For the text-containing cell, return its midpoint in (X, Y) coordinate format. 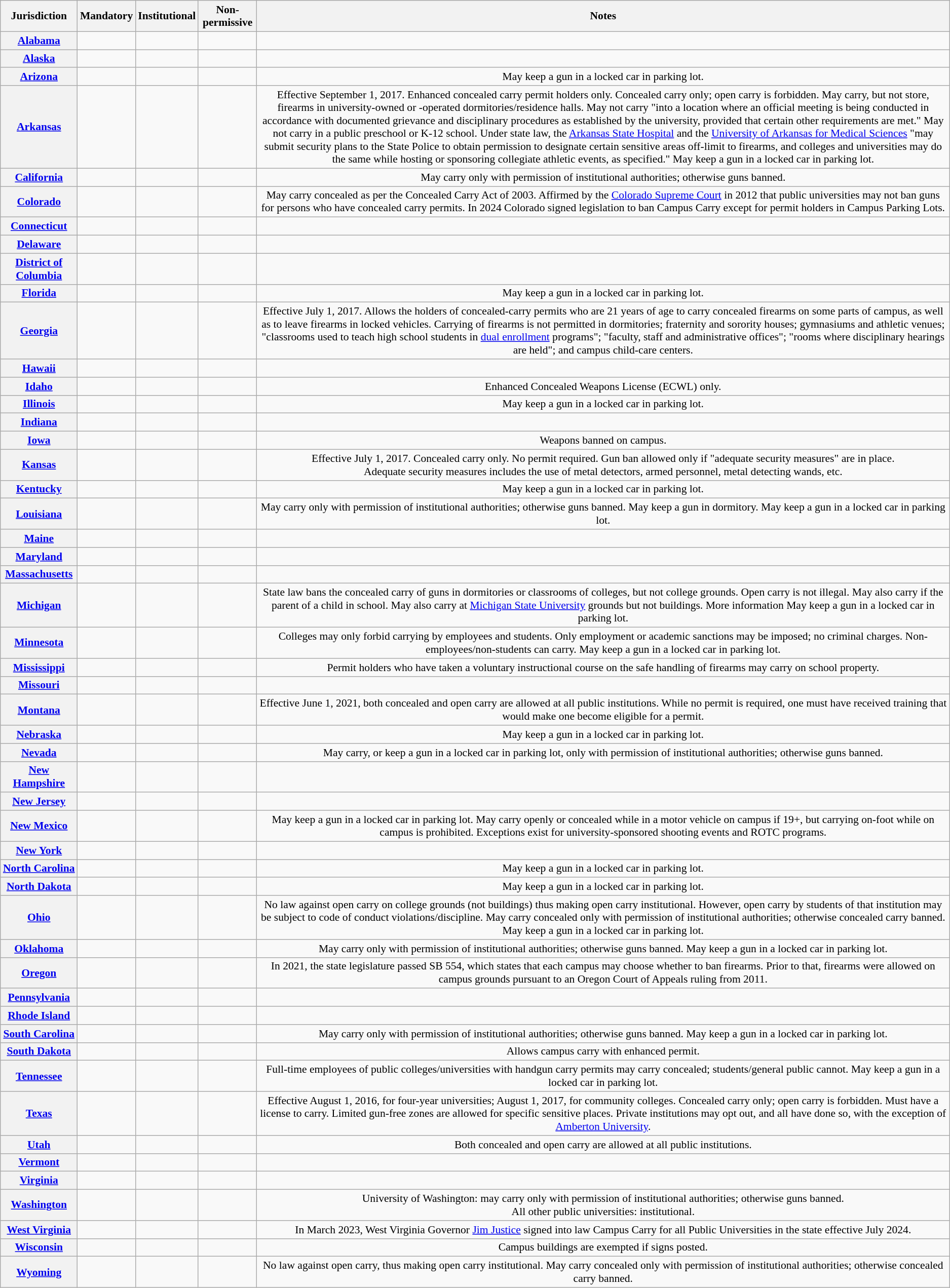
Texas (39, 1113)
Permit holders who have taken a voluntary instructional course on the safe handling of firearms may carry on school property. (603, 668)
Nevada (39, 753)
North Carolina (39, 869)
Virginia (39, 1181)
Weapons banned on campus. (603, 441)
Florida (39, 293)
Mandatory (106, 16)
New Hampshire (39, 777)
District of Columbia (39, 268)
Montana (39, 710)
Allows campus carry with enhanced permit. (603, 1051)
Alabama (39, 41)
Idaho (39, 386)
Campus buildings are exempted if signs posted. (603, 1247)
Wyoming (39, 1272)
New Mexico (39, 826)
Pennsylvania (39, 998)
Notes (603, 16)
May carry, or keep a gun in a locked car in parking lot, only with permission of institutional authorities; otherwise guns banned. (603, 753)
Non-permissive (227, 16)
Louisiana (39, 514)
Arizona (39, 77)
Tennessee (39, 1076)
North Dakota (39, 887)
California (39, 177)
Oregon (39, 972)
Hawaii (39, 368)
Utah (39, 1145)
New York (39, 850)
South Dakota (39, 1051)
West Virginia (39, 1230)
Michigan (39, 606)
Oklahoma (39, 949)
Alaska (39, 59)
New Jersey (39, 802)
Jurisdiction (39, 16)
Nebraska (39, 734)
In March 2023, West Virginia Governor Jim Justice signed into law Campus Carry for all Public Universities in the state effective July 2024. (603, 1230)
Ohio (39, 918)
Massachusetts (39, 574)
Missouri (39, 685)
Minnesota (39, 643)
South Carolina (39, 1034)
Indiana (39, 422)
Colorado (39, 202)
Iowa (39, 441)
Vermont (39, 1162)
Kentucky (39, 489)
Georgia (39, 331)
Connecticut (39, 226)
Arkansas (39, 127)
May carry only with permission of institutional authorities; otherwise guns banned. (603, 177)
Illinois (39, 404)
Kansas (39, 465)
Maryland (39, 557)
Maine (39, 538)
Mississippi (39, 668)
Delaware (39, 245)
Washington (39, 1205)
Both concealed and open carry are allowed at all public institutions. (603, 1145)
Enhanced Concealed Weapons License (ECWL) only. (603, 386)
Institutional (167, 16)
Wisconsin (39, 1247)
Rhode Island (39, 1016)
